Find where the given text appears and provide that cell's center as [X, Y] coordinate. 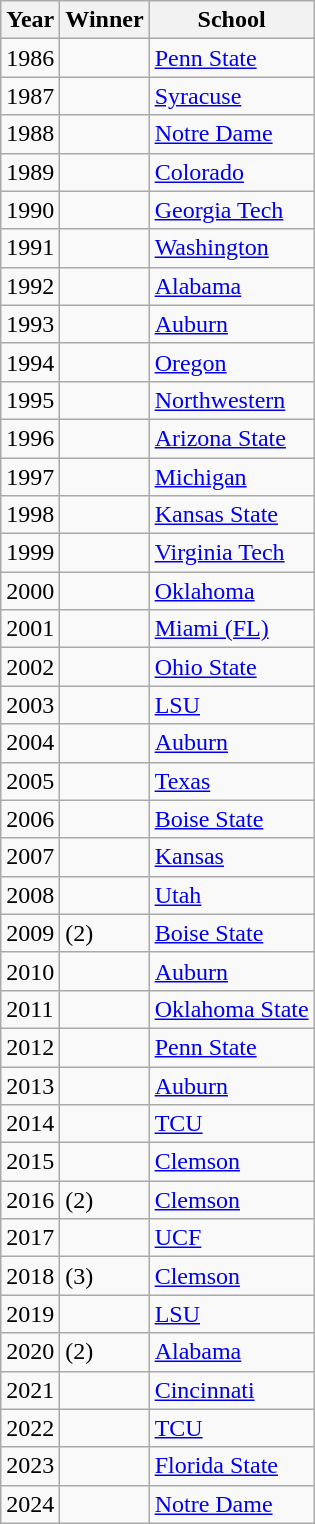
2012 [30, 1047]
1989 [30, 172]
2001 [30, 629]
2018 [30, 1276]
Kansas [232, 857]
Utah [232, 895]
Ohio State [232, 667]
School [232, 20]
Florida State [232, 1466]
2024 [30, 1504]
2004 [30, 743]
2002 [30, 667]
2007 [30, 857]
2010 [30, 971]
Georgia Tech [232, 210]
Miami (FL) [232, 629]
2017 [30, 1238]
1990 [30, 210]
2023 [30, 1466]
1994 [30, 362]
2019 [30, 1314]
2015 [30, 1162]
UCF [232, 1238]
1992 [30, 286]
2008 [30, 895]
2014 [30, 1124]
Washington [232, 248]
1986 [30, 58]
2013 [30, 1085]
2009 [30, 933]
Oklahoma State [232, 1009]
2003 [30, 705]
1995 [30, 400]
2005 [30, 781]
2000 [30, 591]
Northwestern [232, 400]
Arizona State [232, 438]
2020 [30, 1352]
Cincinnati [232, 1390]
Oregon [232, 362]
1996 [30, 438]
1988 [30, 134]
1987 [30, 96]
1991 [30, 248]
Winner [104, 20]
2011 [30, 1009]
2022 [30, 1428]
Colorado [232, 172]
(3) [104, 1276]
Oklahoma [232, 591]
1993 [30, 324]
Michigan [232, 477]
Kansas State [232, 515]
Syracuse [232, 96]
2006 [30, 819]
2016 [30, 1200]
Year [30, 20]
2021 [30, 1390]
1999 [30, 553]
1998 [30, 515]
Virginia Tech [232, 553]
1997 [30, 477]
Texas [232, 781]
